Capture the cell that displays the provided text and extract its [X, Y] central coordinate. 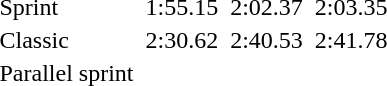
2:40.53 [267, 40]
2:30.62 [182, 40]
